Detect which cell encompasses the target text, then output its [X, Y] center coordinate. 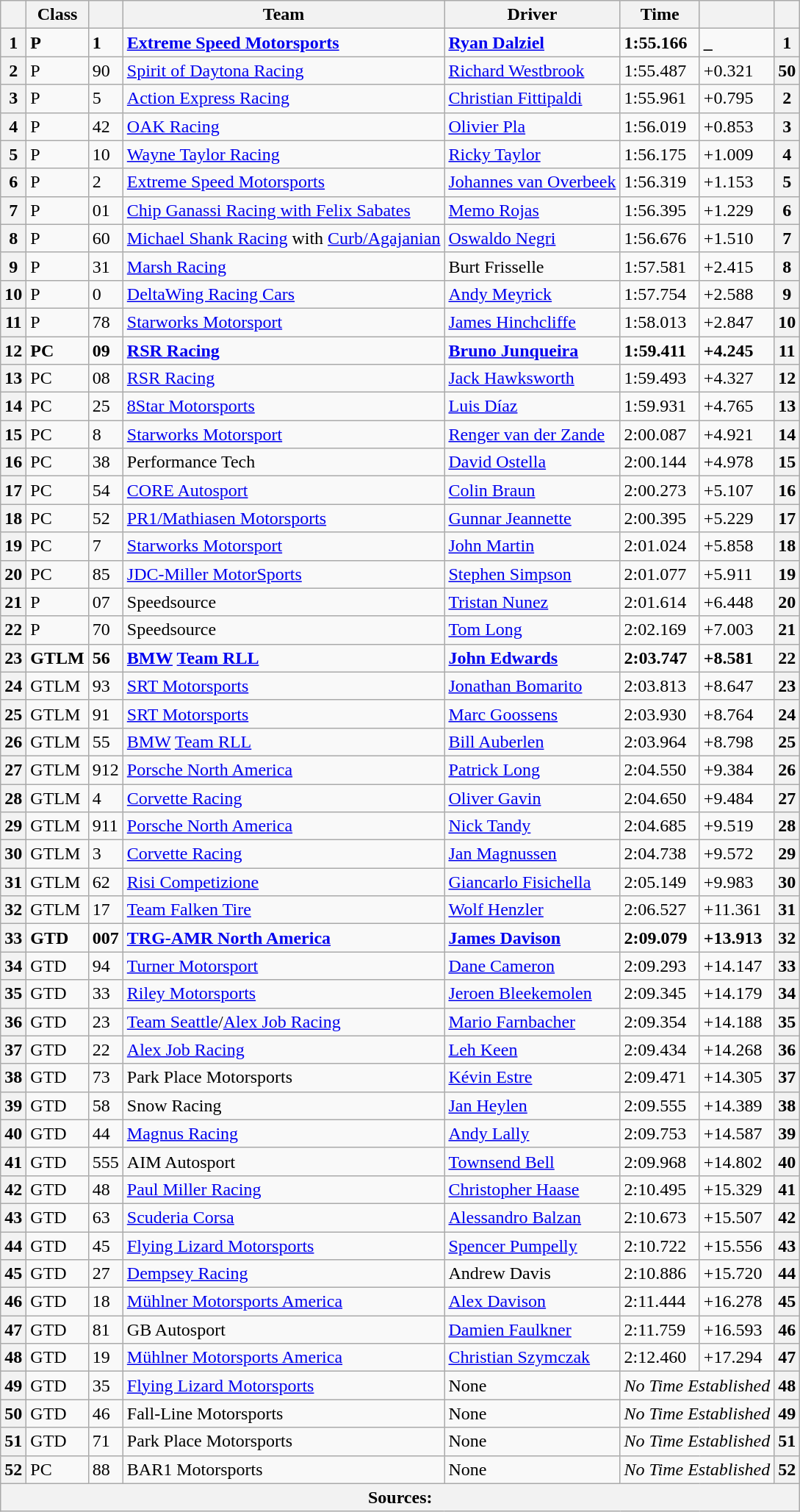
+7.003 [736, 630]
+2.588 [736, 294]
_ [736, 43]
2:09.079 [660, 938]
911 [106, 826]
Dane Cameron [532, 966]
1:56.319 [660, 182]
2:09.753 [660, 1133]
60 [106, 238]
+8.798 [736, 742]
+5.229 [736, 518]
1:57.581 [660, 266]
Team Falken Tire [284, 910]
2:10.886 [660, 1274]
2:09.555 [660, 1106]
63 [106, 1217]
Oliver Gavin [532, 798]
2:00.144 [660, 462]
91 [106, 714]
+14.188 [736, 1022]
Bruno Junqueira [532, 351]
+15.507 [736, 1217]
James Davison [532, 938]
DeltaWing Racing Cars [284, 294]
1:56.395 [660, 210]
2:10.673 [660, 1217]
+1.153 [736, 182]
+15.556 [736, 1246]
Luis Díaz [532, 406]
+0.795 [736, 98]
Alessandro Balzan [532, 1217]
Andy Meyrick [532, 294]
Renger van der Zande [532, 434]
1:56.676 [660, 238]
Christian Fittipaldi [532, 98]
Wayne Taylor Racing [284, 154]
912 [106, 770]
GB Autosport [284, 1330]
+2.415 [736, 266]
1:55.166 [660, 43]
+16.593 [736, 1330]
+1.009 [736, 154]
62 [106, 882]
Paul Miller Racing [284, 1189]
+4.765 [736, 406]
+9.572 [736, 854]
Time [660, 15]
55 [106, 742]
2:09.968 [660, 1161]
93 [106, 686]
+14.147 [736, 966]
1:59.931 [660, 406]
Townsend Bell [532, 1161]
Olivier Pla [532, 126]
JDC-Miller MotorSports [284, 574]
+9.384 [736, 770]
Mario Farnbacher [532, 1022]
1:59.411 [660, 351]
2:09.471 [660, 1078]
Chip Ganassi Racing with Felix Sabates [284, 210]
2:01.077 [660, 574]
+5.107 [736, 490]
Magnus Racing [284, 1133]
Class [57, 15]
2:03.930 [660, 714]
Giancarlo Fisichella [532, 882]
2:09.354 [660, 1022]
2:01.614 [660, 602]
+9.519 [736, 826]
+15.720 [736, 1274]
Jack Hawksworth [532, 379]
Riley Motorsports [284, 994]
Dempsey Racing [284, 1274]
Christopher Haase [532, 1189]
81 [106, 1330]
2:09.345 [660, 994]
Bill Auberlen [532, 742]
Alex Job Racing [284, 1050]
Team [284, 15]
Driver [532, 15]
2:03.964 [660, 742]
Leh Keen [532, 1050]
07 [106, 602]
OAK Racing [284, 126]
2:09.293 [660, 966]
James Hinchcliffe [532, 322]
Andrew Davis [532, 1274]
Marsh Racing [284, 266]
1:58.013 [660, 322]
Colin Braun [532, 490]
Burt Frisselle [532, 266]
78 [106, 322]
+0.321 [736, 71]
+14.179 [736, 994]
2:04.738 [660, 854]
+16.278 [736, 1302]
Sources: [400, 1497]
+14.802 [736, 1161]
Johannes van Overbeek [532, 182]
01 [106, 210]
Kévin Estre [532, 1078]
Andy Lally [532, 1133]
2:04.550 [660, 770]
85 [106, 574]
94 [106, 966]
John Martin [532, 546]
Patrick Long [532, 770]
+14.587 [736, 1133]
555 [106, 1161]
1:55.961 [660, 98]
Action Express Racing [284, 98]
2:05.149 [660, 882]
Fall-Line Motorsports [284, 1414]
08 [106, 379]
Jeroen Bleekemolen [532, 994]
+4.921 [736, 434]
09 [106, 351]
+1.510 [736, 238]
+15.329 [736, 1189]
+6.448 [736, 602]
70 [106, 630]
90 [106, 71]
1:56.175 [660, 154]
007 [106, 938]
54 [106, 490]
Wolf Henzler [532, 910]
CORE Autosport [284, 490]
Gunnar Jeannette [532, 518]
TRG-AMR North America [284, 938]
Jonathan Bomarito [532, 686]
Christian Szymczak [532, 1358]
+1.229 [736, 210]
Oswaldo Negri [532, 238]
2:10.495 [660, 1189]
AIM Autosport [284, 1161]
Scuderia Corsa [284, 1217]
Stephen Simpson [532, 574]
1:56.019 [660, 126]
1:59.493 [660, 379]
Memo Rojas [532, 210]
2:00.273 [660, 490]
Ricky Taylor [532, 154]
+13.913 [736, 938]
Alex Davison [532, 1302]
+4.245 [736, 351]
Spencer Pumpelly [532, 1246]
BAR1 Motorsports [284, 1469]
+4.327 [736, 379]
Spirit of Daytona Racing [284, 71]
Risi Competizione [284, 882]
+8.581 [736, 658]
2:02.169 [660, 630]
2:04.650 [660, 798]
+8.647 [736, 686]
2:09.434 [660, 1050]
2:00.395 [660, 518]
+14.268 [736, 1050]
+4.978 [736, 462]
2:11.759 [660, 1330]
2:03.747 [660, 658]
+17.294 [736, 1358]
2:03.813 [660, 686]
2:12.460 [660, 1358]
Jan Heylen [532, 1106]
Damien Faulkner [532, 1330]
Marc Goossens [532, 714]
PR1/Mathiasen Motorsports [284, 518]
+8.764 [736, 714]
+14.389 [736, 1106]
+14.305 [736, 1078]
Tristan Nunez [532, 602]
+9.484 [736, 798]
Tom Long [532, 630]
Performance Tech [284, 462]
+2.847 [736, 322]
2:11.444 [660, 1302]
Richard Westbrook [532, 71]
88 [106, 1469]
Turner Motorsport [284, 966]
2:00.087 [660, 434]
1:57.754 [660, 294]
1:55.487 [660, 71]
Team Seattle/Alex Job Racing [284, 1022]
2:06.527 [660, 910]
+11.361 [736, 910]
2:04.685 [660, 826]
+5.911 [736, 574]
David Ostella [532, 462]
Nick Tandy [532, 826]
Jan Magnussen [532, 854]
2:10.722 [660, 1246]
+9.983 [736, 882]
+0.853 [736, 126]
Snow Racing [284, 1106]
Ryan Dalziel [532, 43]
+5.858 [736, 546]
56 [106, 658]
58 [106, 1106]
73 [106, 1078]
8Star Motorsports [284, 406]
71 [106, 1441]
Michael Shank Racing with Curb/Agajanian [284, 238]
2:01.024 [660, 546]
John Edwards [532, 658]
0 [106, 294]
